Pinpoint the cell where the given text exists, returning its (x, y) midpoint coordinate. 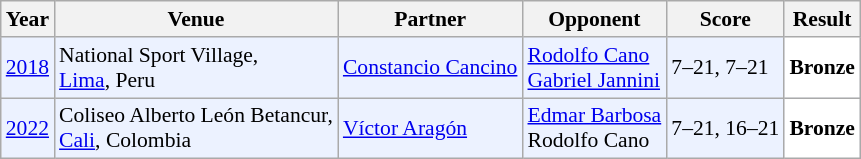
Year (28, 19)
Edmar Barbosa Rodolfo Cano (594, 128)
Rodolfo Cano Gabriel Jannini (594, 68)
Venue (196, 19)
7–21, 7–21 (725, 68)
Coliseo Alberto León Betancur,Cali, Colombia (196, 128)
National Sport Village,Lima, Peru (196, 68)
Opponent (594, 19)
Result (822, 19)
Constancio Cancino (430, 68)
Score (725, 19)
2018 (28, 68)
7–21, 16–21 (725, 128)
2022 (28, 128)
Víctor Aragón (430, 128)
Partner (430, 19)
